Return (x, y) of the center of cell containing provided text 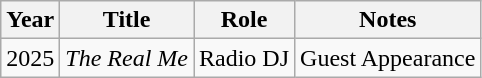
Role (244, 20)
Radio DJ (244, 58)
Year (30, 20)
Title (127, 20)
Notes (388, 20)
2025 (30, 58)
The Real Me (127, 58)
Guest Appearance (388, 58)
